Find where the given text appears and provide that cell's center as (x, y) coordinate. 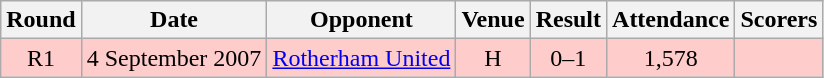
H (493, 58)
Rotherham United (362, 58)
Attendance (671, 20)
Date (174, 20)
Scorers (779, 20)
Venue (493, 20)
Result (568, 20)
Opponent (362, 20)
0–1 (568, 58)
Round (41, 20)
R1 (41, 58)
4 September 2007 (174, 58)
1,578 (671, 58)
